Return (x, y) of the center of cell containing provided text 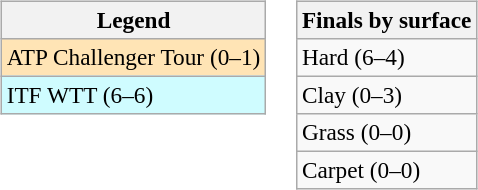
Clay (0–3) (387, 95)
Legend (133, 20)
Grass (0–0) (387, 133)
Finals by surface (387, 20)
Hard (6–4) (387, 57)
ATP Challenger Tour (0–1) (133, 57)
Carpet (0–0) (387, 171)
ITF WTT (6–6) (133, 95)
